Return (X, Y) of the center of cell containing provided text 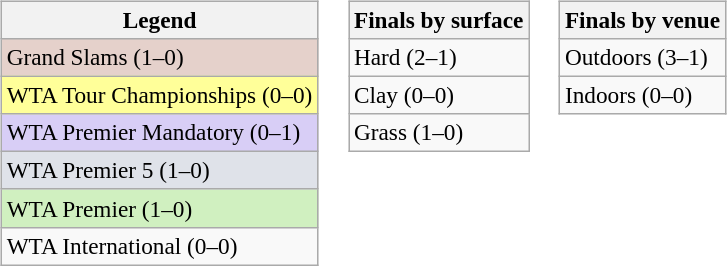
Clay (0–0) (439, 95)
WTA Premier 5 (1–0) (160, 171)
Grand Slams (1–0) (160, 57)
WTA Premier (1–0) (160, 208)
Grass (1–0) (439, 133)
Outdoors (3–1) (642, 57)
WTA Tour Championships (0–0) (160, 95)
Indoors (0–0) (642, 95)
Legend (160, 20)
WTA Premier Mandatory (0–1) (160, 133)
Hard (2–1) (439, 57)
Finals by surface (439, 20)
Finals by venue (642, 20)
WTA International (0–0) (160, 246)
